Pinpoint the cell where the given text exists, returning its (X, Y) midpoint coordinate. 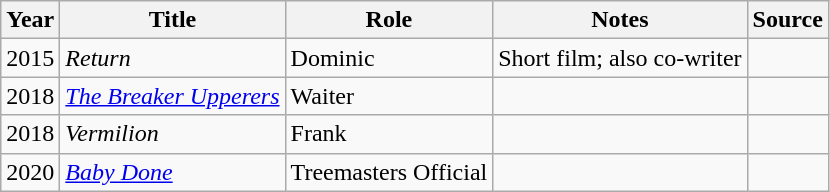
Dominic (389, 58)
Frank (389, 134)
The Breaker Upperers (172, 96)
Notes (620, 20)
Source (788, 20)
Return (172, 58)
Baby Done (172, 172)
Title (172, 20)
Role (389, 20)
Short film; also co-writer (620, 58)
Waiter (389, 96)
Year (30, 20)
Vermilion (172, 134)
2020 (30, 172)
2015 (30, 58)
Treemasters Official (389, 172)
